Extract the [x, y] coordinate from the center of the cell holding the provided text.  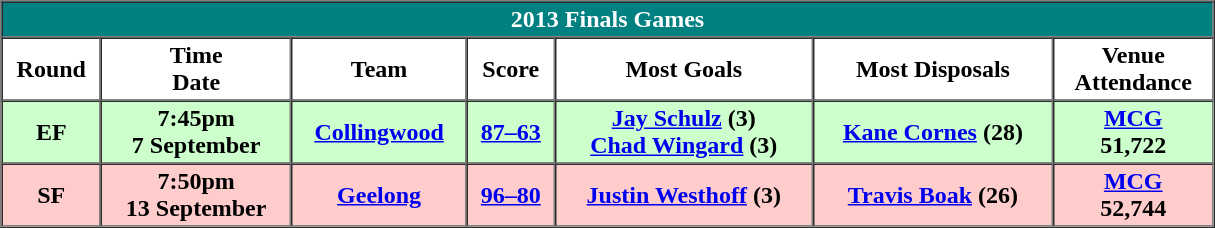
VenueAttendance [1134, 70]
Most Disposals [933, 70]
7:50pm13 September [196, 196]
EF [52, 132]
Score [511, 70]
TimeDate [196, 70]
MCG51,722 [1134, 132]
MCG52,744 [1134, 196]
7:45pm7 September [196, 132]
Round [52, 70]
Justin Westhoff (3) [684, 196]
87–63 [511, 132]
Team [379, 70]
Most Goals [684, 70]
Collingwood [379, 132]
2013 Finals Games [608, 20]
Travis Boak (26) [933, 196]
Kane Cornes (28) [933, 132]
96–80 [511, 196]
SF [52, 196]
Jay Schulz (3)Chad Wingard (3) [684, 132]
Geelong [379, 196]
